Output the (x, y) coordinate of the center of the cell containing the given text.  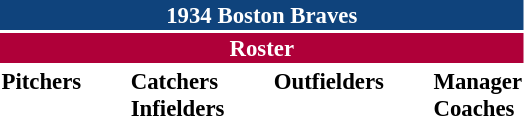
Roster (262, 48)
1934 Boston Braves (262, 15)
